From the cell containing the given text, extract its center point as (x, y) coordinate. 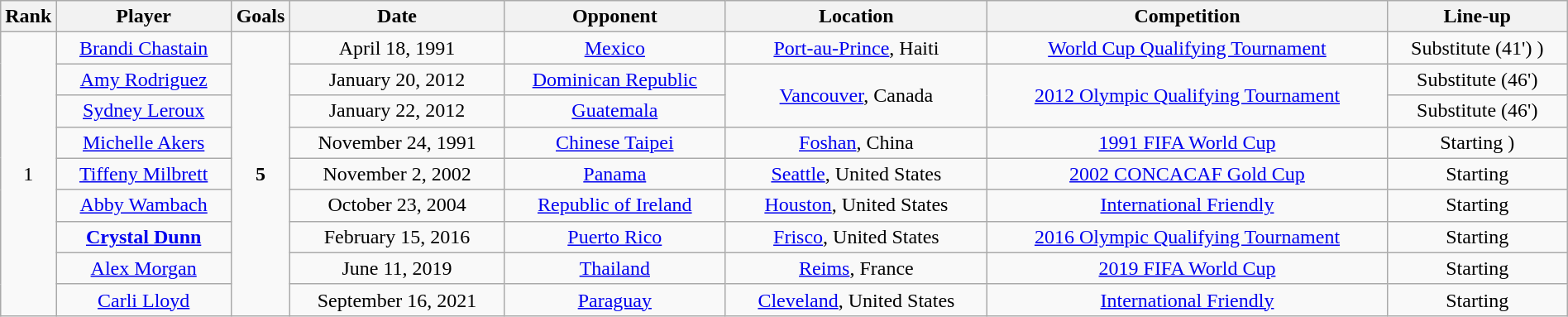
Opponent (615, 17)
Michelle Akers (144, 142)
November 24, 1991 (397, 142)
Foshan, China (857, 142)
Thailand (615, 268)
2019 FIFA World Cup (1188, 268)
Competition (1188, 17)
Line-up (1477, 17)
Mexico (615, 48)
June 11, 2019 (397, 268)
5 (260, 174)
Location (857, 17)
November 2, 2002 (397, 174)
Amy Rodriguez (144, 79)
October 23, 2004 (397, 205)
Alex Morgan (144, 268)
Date (397, 17)
1991 FIFA World Cup (1188, 142)
Dominican Republic (615, 79)
Houston, United States (857, 205)
Crystal Dunn (144, 237)
Port-au-Prince, Haiti (857, 48)
February 15, 2016 (397, 237)
Player (144, 17)
Carli Lloyd (144, 300)
Chinese Taipei (615, 142)
Starting ) (1477, 142)
January 22, 2012 (397, 111)
Tiffeny Milbrett (144, 174)
Sydney Leroux (144, 111)
World Cup Qualifying Tournament (1188, 48)
Abby Wambach (144, 205)
1 (28, 174)
Frisco, United States (857, 237)
Vancouver, Canada (857, 95)
2016 Olympic Qualifying Tournament (1188, 237)
Brandi Chastain (144, 48)
September 16, 2021 (397, 300)
Puerto Rico (615, 237)
Reims, France (857, 268)
Paraguay (615, 300)
April 18, 1991 (397, 48)
Panama (615, 174)
Cleveland, United States (857, 300)
Seattle, United States (857, 174)
Rank (28, 17)
Republic of Ireland (615, 205)
2002 CONCACAF Gold Cup (1188, 174)
January 20, 2012 (397, 79)
Guatemala (615, 111)
Substitute (41') ) (1477, 48)
2012 Olympic Qualifying Tournament (1188, 95)
Goals (260, 17)
